Detect which cell encompasses the target text, then output its (x, y) center coordinate. 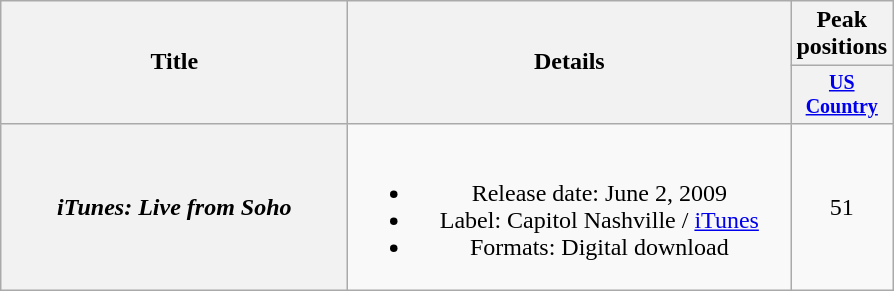
US Country (842, 94)
51 (842, 206)
iTunes: Live from Soho (174, 206)
Peak positions (842, 34)
Release date: June 2, 2009Label: Capitol Nashville / iTunesFormats: Digital download (570, 206)
Title (174, 62)
Details (570, 62)
